Search for the cell housing the specified text and yield its (x, y) center coordinate. 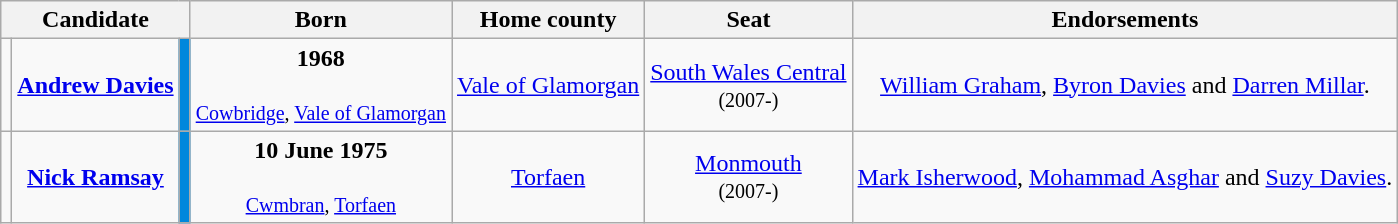
Monmouth(2007-) (748, 177)
10 June 1975 Cwmbran, Torfaen (320, 177)
Vale of Glamorgan (548, 85)
William Graham, Byron Davies and Darren Millar. (1125, 85)
1968 Cowbridge, Vale of Glamorgan (320, 85)
Born (320, 20)
Candidate (96, 20)
Endorsements (1125, 20)
Torfaen (548, 177)
Home county (548, 20)
Seat (748, 20)
Nick Ramsay (96, 177)
South Wales Central(2007-) (748, 85)
Mark Isherwood, Mohammad Asghar and Suzy Davies. (1125, 177)
Andrew Davies (96, 85)
